Locate the cell with the specified text and output its (X, Y) center coordinate. 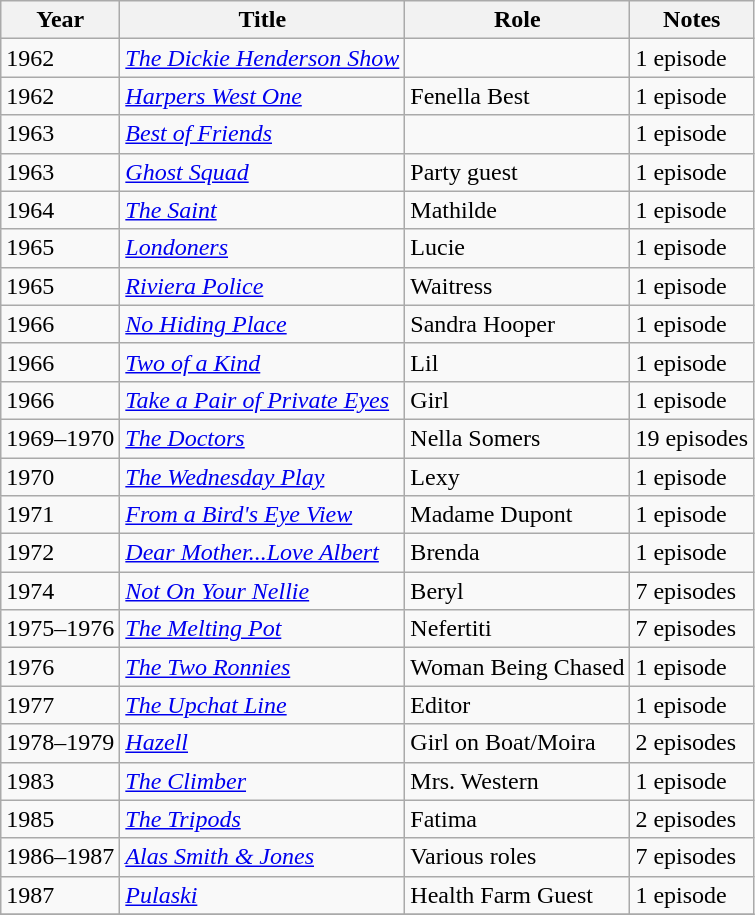
The Upchat Line (262, 705)
Not On Your Nellie (262, 591)
From a Bird's Eye View (262, 515)
Londoners (262, 248)
1975–1976 (60, 629)
Year (60, 20)
Nella Somers (518, 438)
Various roles (518, 857)
Brenda (518, 553)
Ghost Squad (262, 172)
Beryl (518, 591)
Mrs. Western (518, 781)
Lucie (518, 248)
Title (262, 20)
1976 (60, 667)
1977 (60, 705)
The Doctors (262, 438)
1972 (60, 553)
1985 (60, 819)
Role (518, 20)
1987 (60, 895)
Madame Dupont (518, 515)
The Two Ronnies (262, 667)
The Wednesday Play (262, 477)
Health Farm Guest (518, 895)
The Tripods (262, 819)
Lexy (518, 477)
Waitress (518, 286)
Editor (518, 705)
Dear Mother...Love Albert (262, 553)
1983 (60, 781)
1969–1970 (60, 438)
The Melting Pot (262, 629)
1986–1987 (60, 857)
Best of Friends (262, 134)
Girl (518, 400)
The Saint (262, 210)
Two of a Kind (262, 362)
Fenella Best (518, 96)
1964 (60, 210)
Alas Smith & Jones (262, 857)
The Dickie Henderson Show (262, 58)
Harpers West One (262, 96)
1970 (60, 477)
Party guest (518, 172)
Pulaski (262, 895)
Lil (518, 362)
Take a Pair of Private Eyes (262, 400)
Sandra Hooper (518, 324)
Mathilde (518, 210)
Fatima (518, 819)
1978–1979 (60, 743)
No Hiding Place (262, 324)
1971 (60, 515)
The Climber (262, 781)
Nefertiti (518, 629)
Woman Being Chased (518, 667)
Girl on Boat/Moira (518, 743)
Riviera Police (262, 286)
19 episodes (692, 438)
Hazell (262, 743)
Notes (692, 20)
1974 (60, 591)
